Locate the cell with the specified text and output its (X, Y) center coordinate. 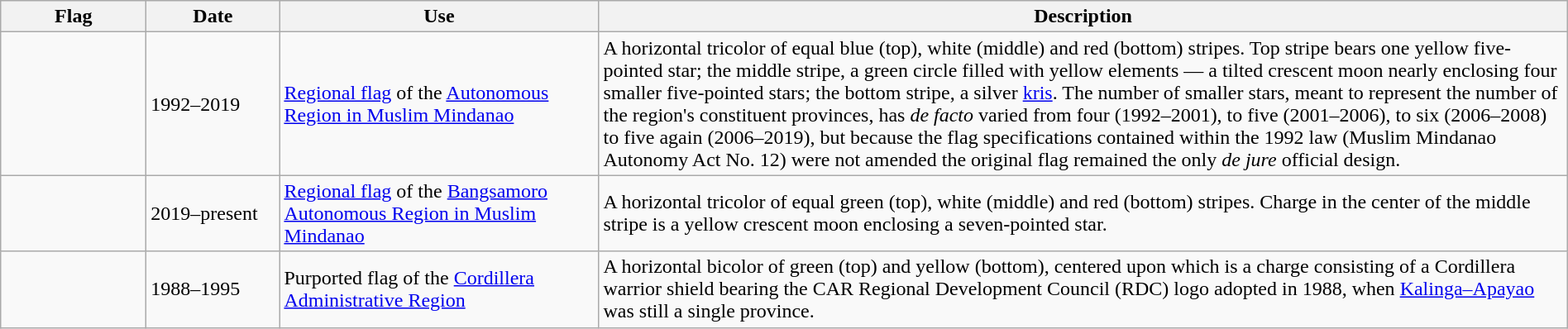
1992–2019 (213, 104)
Date (213, 17)
Use (439, 17)
1988–1995 (213, 289)
Purported flag of the Cordillera Administrative Region (439, 289)
Regional flag of the Bangsamoro Autonomous Region in Muslim Mindanao (439, 213)
Description (1083, 17)
2019–present (213, 213)
Flag (74, 17)
Regional flag of the Autonomous Region in Muslim Mindanao (439, 104)
